Find where the given text appears and provide that cell's center as [X, Y] coordinate. 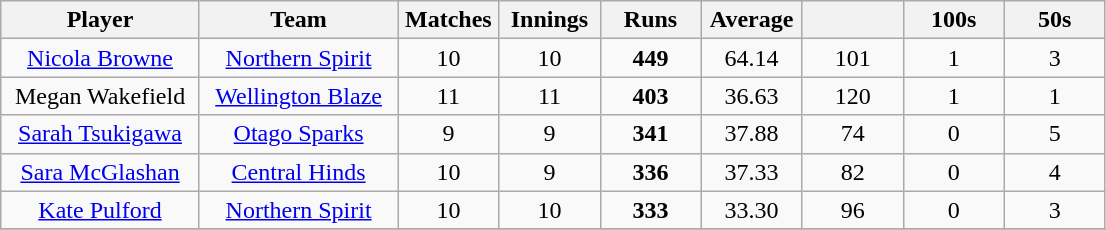
Average [752, 20]
449 [650, 58]
4 [1054, 172]
37.88 [752, 134]
Matches [448, 20]
403 [650, 96]
Innings [550, 20]
36.63 [752, 96]
74 [852, 134]
Kate Pulford [100, 210]
37.33 [752, 172]
Otago Sparks [298, 134]
Megan Wakefield [100, 96]
Sara McGlashan [100, 172]
5 [1054, 134]
101 [852, 58]
341 [650, 134]
Central Hinds [298, 172]
Wellington Blaze [298, 96]
Nicola Browne [100, 58]
50s [1054, 20]
333 [650, 210]
336 [650, 172]
64.14 [752, 58]
96 [852, 210]
Player [100, 20]
100s [954, 20]
82 [852, 172]
120 [852, 96]
Runs [650, 20]
Sarah Tsukigawa [100, 134]
33.30 [752, 210]
Team [298, 20]
